Identify which cell holds the provided text, then report its [x, y] central coordinate. 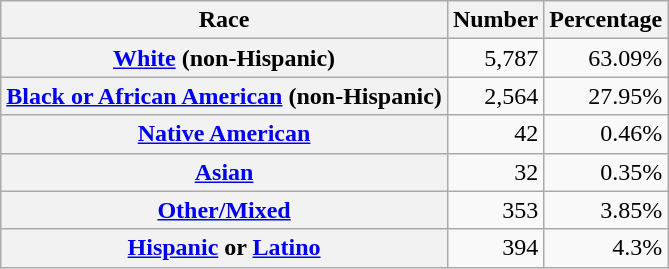
Black or African American (non-Hispanic) [224, 96]
4.3% [606, 248]
5,787 [495, 58]
Other/Mixed [224, 210]
3.85% [606, 210]
353 [495, 210]
42 [495, 134]
Race [224, 20]
Asian [224, 172]
0.35% [606, 172]
Hispanic or Latino [224, 248]
Native American [224, 134]
27.95% [606, 96]
2,564 [495, 96]
Number [495, 20]
0.46% [606, 134]
32 [495, 172]
White (non-Hispanic) [224, 58]
63.09% [606, 58]
Percentage [606, 20]
394 [495, 248]
